Search for the cell housing the specified text and yield its (x, y) center coordinate. 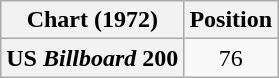
76 (231, 58)
US Billboard 200 (92, 58)
Position (231, 20)
Chart (1972) (92, 20)
